Search for the cell housing the specified text and yield its [x, y] center coordinate. 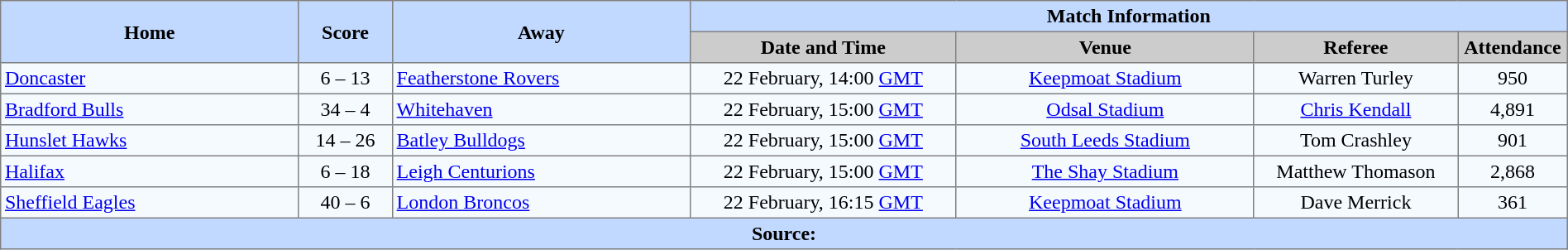
Venue [1105, 47]
Hunslet Hawks [150, 141]
Matthew Thomason [1355, 171]
6 – 18 [346, 171]
Leigh Centurions [541, 171]
Batley Bulldogs [541, 141]
Featherstone Rovers [541, 79]
2,868 [1513, 171]
London Broncos [541, 203]
South Leeds Stadium [1105, 141]
Doncaster [150, 79]
40 – 6 [346, 203]
Match Information [1128, 17]
22 February, 16:15 GMT [823, 203]
34 – 4 [346, 109]
Referee [1355, 47]
4,891 [1513, 109]
901 [1513, 141]
950 [1513, 79]
Away [541, 31]
Halifax [150, 171]
The Shay Stadium [1105, 171]
Dave Merrick [1355, 203]
Score [346, 31]
361 [1513, 203]
Odsal Stadium [1105, 109]
22 February, 14:00 GMT [823, 79]
Warren Turley [1355, 79]
Tom Crashley [1355, 141]
14 – 26 [346, 141]
Chris Kendall [1355, 109]
Bradford Bulls [150, 109]
Home [150, 31]
Source: [784, 233]
Whitehaven [541, 109]
Sheffield Eagles [150, 203]
Attendance [1513, 47]
Date and Time [823, 47]
6 – 13 [346, 79]
